For the text-containing cell, return its midpoint in [X, Y] coordinate format. 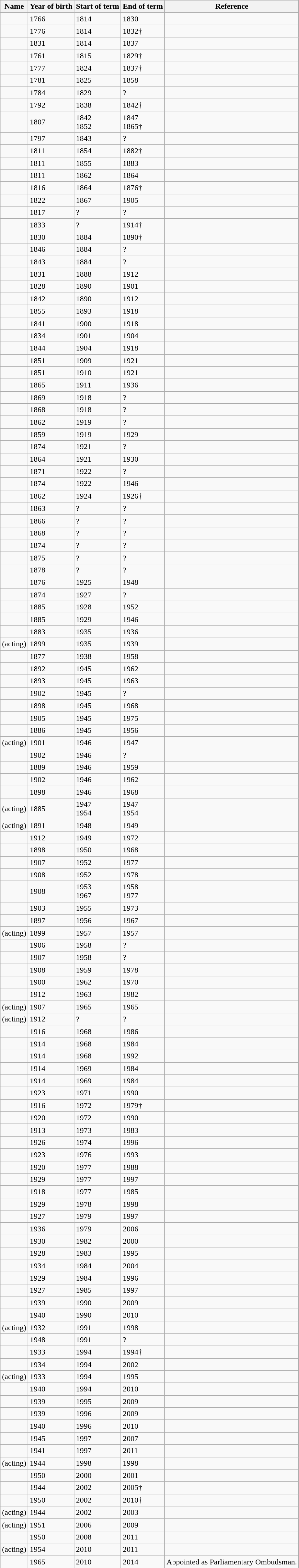
1797 [51, 138]
1926 [51, 1142]
1891 [51, 825]
1854 [98, 151]
1817 [51, 213]
1911 [98, 385]
1890† [143, 237]
1828 [51, 286]
2010† [143, 1500]
1777 [51, 68]
Year of birth [51, 6]
1913 [51, 1130]
1994† [143, 1352]
18471865† [143, 122]
1781 [51, 80]
2014 [143, 1562]
1841 [51, 323]
1906 [51, 945]
1842† [143, 105]
1924 [98, 496]
1761 [51, 56]
1951 [51, 1525]
1858 [143, 80]
1776 [51, 31]
19531967 [98, 892]
1784 [51, 93]
1967 [143, 920]
1865 [51, 385]
1834 [51, 336]
2005† [143, 1488]
1846 [51, 249]
1897 [51, 920]
1859 [51, 434]
1882† [143, 151]
1974 [98, 1142]
1876† [143, 188]
1932 [51, 1327]
1877 [51, 656]
1867 [98, 200]
1807 [51, 122]
18421852 [98, 122]
1955 [98, 908]
1878 [51, 570]
1837 [143, 43]
1947 [143, 743]
1979† [143, 1105]
1938 [98, 656]
1909 [98, 361]
1869 [51, 398]
1832† [143, 31]
1925 [98, 582]
1993 [143, 1155]
1971 [98, 1093]
1816 [51, 188]
1822 [51, 200]
1824 [98, 68]
1866 [51, 521]
1941 [51, 1451]
1892 [51, 669]
1792 [51, 105]
1844 [51, 348]
1910 [98, 373]
1988 [143, 1167]
1986 [143, 1032]
1903 [51, 908]
2001 [143, 1475]
1833 [51, 225]
2003 [143, 1512]
Reference [232, 6]
1888 [98, 274]
1886 [51, 730]
1829† [143, 56]
1992 [143, 1056]
1829 [98, 93]
1842 [51, 299]
End of term [143, 6]
1976 [98, 1155]
Name [14, 6]
1838 [98, 105]
2008 [98, 1537]
1871 [51, 471]
1876 [51, 582]
2004 [143, 1266]
2007 [143, 1438]
1954 [51, 1549]
1837† [143, 68]
1926† [143, 496]
19581977 [143, 892]
1975 [143, 718]
1889 [51, 767]
1970 [143, 982]
1766 [51, 19]
1863 [51, 508]
1825 [98, 80]
1914† [143, 225]
Appointed as Parliamentary Ombudsman. [232, 1562]
Start of term [98, 6]
1815 [98, 56]
1875 [51, 558]
